Scan for the cell matching the given text and deliver its [x, y] coordinate at center. 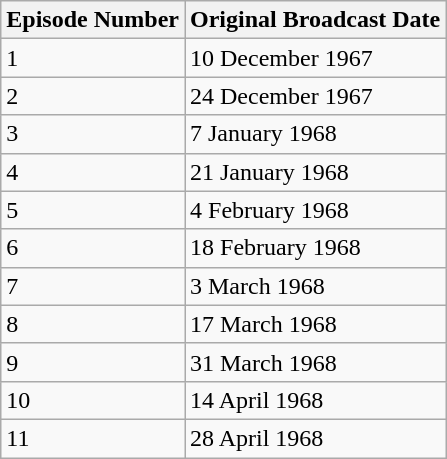
24 December 1967 [314, 96]
18 February 1968 [314, 248]
8 [93, 324]
3 [93, 134]
14 April 1968 [314, 400]
7 January 1968 [314, 134]
31 March 1968 [314, 362]
7 [93, 286]
28 April 1968 [314, 438]
1 [93, 58]
21 January 1968 [314, 172]
11 [93, 438]
2 [93, 96]
10 December 1967 [314, 58]
4 [93, 172]
4 February 1968 [314, 210]
5 [93, 210]
17 March 1968 [314, 324]
Original Broadcast Date [314, 20]
10 [93, 400]
3 March 1968 [314, 286]
Episode Number [93, 20]
9 [93, 362]
6 [93, 248]
